Return [X, Y] of the center of cell containing provided text 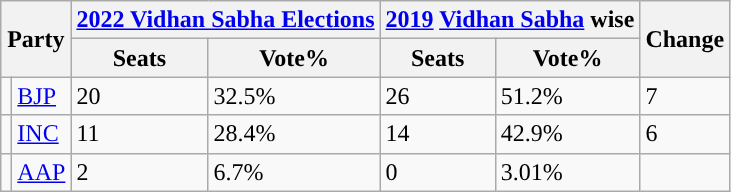
INC [42, 134]
2 [140, 172]
42.9% [568, 134]
7 [685, 96]
BJP [42, 96]
51.2% [568, 96]
28.4% [294, 134]
2022 Vidhan Sabha Elections [226, 20]
20 [140, 96]
14 [438, 134]
26 [438, 96]
AAP [42, 172]
6.7% [294, 172]
6 [685, 134]
11 [140, 134]
Change [685, 39]
32.5% [294, 96]
2019 Vidhan Sabha wise [510, 20]
3.01% [568, 172]
Party [36, 39]
0 [438, 172]
